Determine the [x, y] coordinate at the center of the cell enclosing the given text.  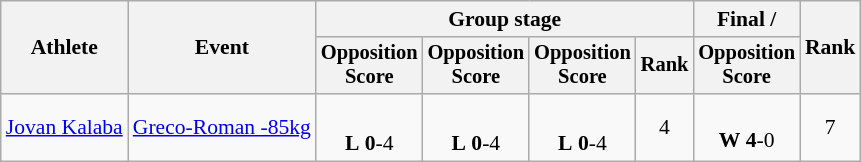
Greco-Roman -85kg [222, 128]
Final / [746, 19]
Event [222, 48]
Jovan Kalaba [64, 128]
W 4-0 [746, 128]
4 [665, 128]
7 [830, 128]
Athlete [64, 48]
Group stage [504, 19]
